Capture the cell that displays the provided text and extract its [X, Y] central coordinate. 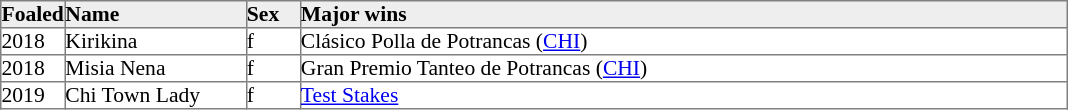
Kirikina [156, 42]
2019 [33, 96]
Chi Town Lady [156, 96]
Foaled [33, 14]
Clásico Polla de Potrancas (CHI) [683, 42]
Misia Nena [156, 68]
Gran Premio Tanteo de Potrancas (CHI) [683, 68]
Name [156, 14]
Sex [273, 14]
Test Stakes [683, 96]
Major wins [683, 14]
